Identify which cell holds the provided text, then report its (x, y) central coordinate. 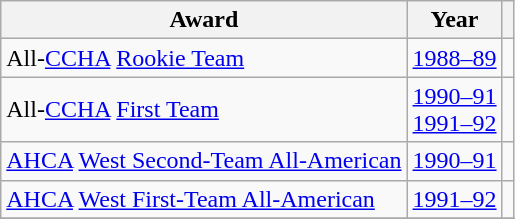
1990–911991–92 (454, 110)
All-CCHA First Team (204, 110)
Year (454, 20)
1990–91 (454, 161)
Award (204, 20)
1988–89 (454, 58)
AHCA West First-Team All-American (204, 199)
All-CCHA Rookie Team (204, 58)
1991–92 (454, 199)
AHCA West Second-Team All-American (204, 161)
